Determine the [x, y] coordinate at the center of the cell enclosing the given text.  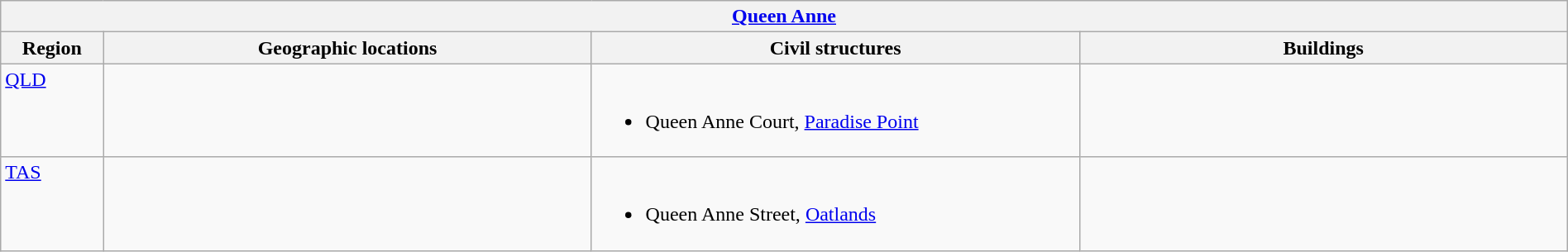
Civil structures [835, 48]
Geographic locations [347, 48]
QLD [52, 111]
Queen Anne Court, Paradise Point [835, 111]
Queen Anne [784, 17]
Region [52, 48]
Queen Anne Street, Oatlands [835, 203]
TAS [52, 203]
Buildings [1323, 48]
